Output the [x, y] coordinate of the center of the cell containing the given text.  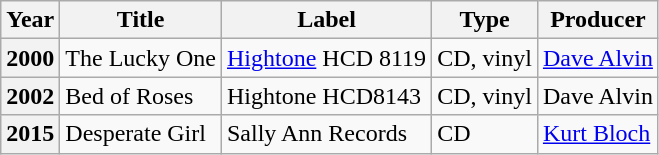
2000 [30, 58]
Label [326, 20]
Year [30, 20]
CD [485, 134]
The Lucky One [141, 58]
Producer [598, 20]
2015 [30, 134]
Title [141, 20]
2002 [30, 96]
Kurt Bloch [598, 134]
Hightone HCD8143 [326, 96]
Sally Ann Records [326, 134]
Bed of Roses [141, 96]
Hightone HCD 8119 [326, 58]
Desperate Girl [141, 134]
Type [485, 20]
